Scan for the cell matching the given text and deliver its (x, y) coordinate at center. 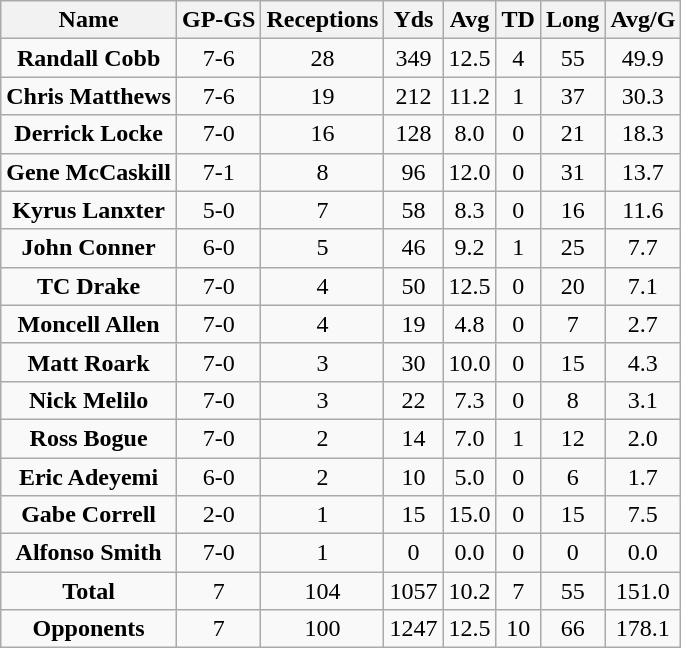
10.0 (470, 362)
1057 (414, 591)
7.3 (470, 400)
15.0 (470, 515)
Kyrus Lanxter (89, 210)
46 (414, 248)
Ross Bogue (89, 438)
1247 (414, 629)
8.0 (470, 134)
12 (572, 438)
9.2 (470, 248)
11.2 (470, 96)
21 (572, 134)
5.0 (470, 477)
13.7 (643, 172)
349 (414, 58)
18.3 (643, 134)
50 (414, 286)
66 (572, 629)
31 (572, 172)
5-0 (218, 210)
5 (322, 248)
TC Drake (89, 286)
178.1 (643, 629)
7.1 (643, 286)
212 (414, 96)
Long (572, 20)
4.3 (643, 362)
TD (518, 20)
7.0 (470, 438)
25 (572, 248)
Chris Matthews (89, 96)
128 (414, 134)
Avg/G (643, 20)
Gabe Correll (89, 515)
20 (572, 286)
GP-GS (218, 20)
Name (89, 20)
37 (572, 96)
Alfonso Smith (89, 553)
11.6 (643, 210)
151.0 (643, 591)
Opponents (89, 629)
Randall Cobb (89, 58)
22 (414, 400)
2-0 (218, 515)
28 (322, 58)
14 (414, 438)
6 (572, 477)
96 (414, 172)
10.2 (470, 591)
Receptions (322, 20)
104 (322, 591)
Gene McCaskill (89, 172)
Derrick Locke (89, 134)
3.1 (643, 400)
John Conner (89, 248)
2.7 (643, 324)
Total (89, 591)
Moncell Allen (89, 324)
Yds (414, 20)
1.7 (643, 477)
Avg (470, 20)
12.0 (470, 172)
8.3 (470, 210)
30.3 (643, 96)
7.7 (643, 248)
4.8 (470, 324)
58 (414, 210)
100 (322, 629)
7.5 (643, 515)
2.0 (643, 438)
49.9 (643, 58)
30 (414, 362)
Nick Melilo (89, 400)
Matt Roark (89, 362)
Eric Adeyemi (89, 477)
7-1 (218, 172)
